Detect which cell encompasses the target text, then output its [x, y] center coordinate. 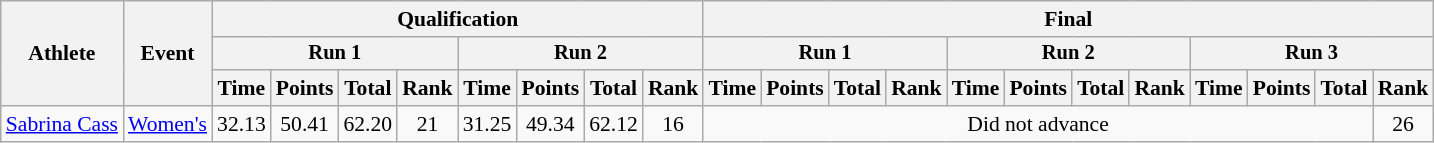
62.12 [614, 124]
Qualification [458, 19]
Athlete [62, 54]
Sabrina Cass [62, 124]
Did not advance [1038, 124]
49.34 [550, 124]
26 [1404, 124]
31.25 [488, 124]
21 [428, 124]
62.20 [368, 124]
Event [168, 54]
Final [1068, 19]
16 [674, 124]
Women's [168, 124]
32.13 [242, 124]
Run 3 [1312, 54]
50.41 [305, 124]
